Search for the cell housing the specified text and yield its [X, Y] center coordinate. 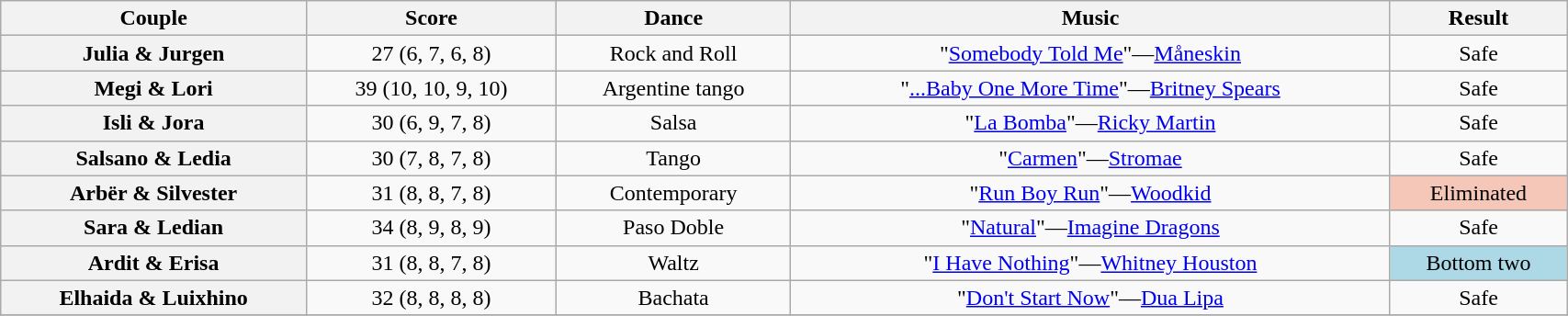
Elhaida & Luixhino [154, 298]
Megi & Lori [154, 88]
"Somebody Told Me"—Måneskin [1091, 53]
Sara & Ledian [154, 228]
Isli & Jora [154, 123]
39 (10, 10, 9, 10) [431, 88]
"...Baby One More Time"—Britney Spears [1091, 88]
"Natural"—Imagine Dragons [1091, 228]
"Carmen"—Stromae [1091, 158]
Tango [674, 158]
Julia & Jurgen [154, 53]
"La Bomba"—Ricky Martin [1091, 123]
Couple [154, 18]
30 (6, 9, 7, 8) [431, 123]
Dance [674, 18]
Contemporary [674, 193]
Paso Doble [674, 228]
Waltz [674, 263]
Ardit & Erisa [154, 263]
"Don't Start Now"—Dua Lipa [1091, 298]
34 (8, 9, 8, 9) [431, 228]
27 (6, 7, 6, 8) [431, 53]
Bottom two [1478, 263]
Arbër & Silvester [154, 193]
"Run Boy Run"—Woodkid [1091, 193]
Result [1478, 18]
Music [1091, 18]
30 (7, 8, 7, 8) [431, 158]
Salsa [674, 123]
Salsano & Ledia [154, 158]
32 (8, 8, 8, 8) [431, 298]
"I Have Nothing"—Whitney Houston [1091, 263]
Argentine tango [674, 88]
Score [431, 18]
Rock and Roll [674, 53]
Bachata [674, 298]
Eliminated [1478, 193]
